From the cell containing the given text, extract its center point as (X, Y) coordinate. 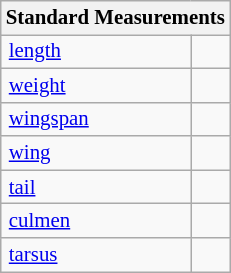
wing (96, 153)
length (96, 51)
Standard Measurements (116, 18)
culmen (96, 221)
weight (96, 85)
tail (96, 187)
wingspan (96, 119)
tarsus (96, 255)
